Pinpoint the cell where the given text exists, returning its (X, Y) midpoint coordinate. 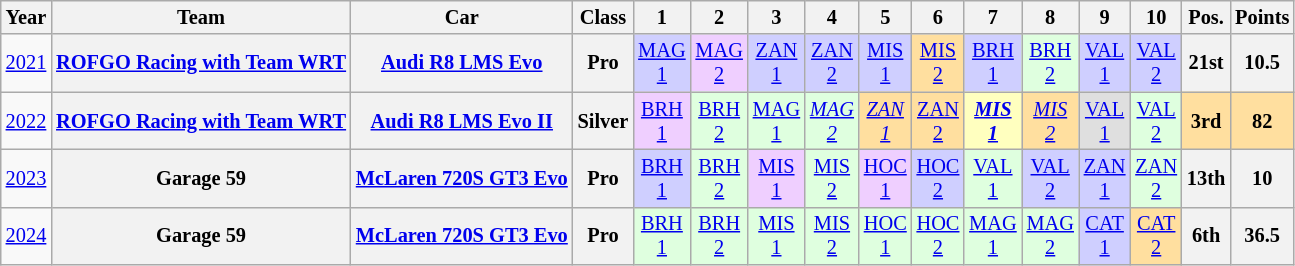
Pos. (1206, 17)
VAL 2 (1156, 63)
2024 (26, 236)
10.5 (1262, 63)
36.5 (1262, 236)
7 (992, 17)
Car (462, 17)
Year (26, 17)
2 (720, 17)
5 (886, 17)
3rd (1206, 121)
CAT1 (1105, 236)
3 (776, 17)
4 (832, 17)
82 (1262, 121)
Audi R8 LMS Evo II (462, 121)
6 (938, 17)
CAT2 (1156, 236)
2022 (26, 121)
Audi R8 LMS Evo (462, 63)
1 (662, 17)
Team (201, 17)
6th (1206, 236)
2023 (26, 178)
Points (1262, 17)
2021 (26, 63)
13th (1206, 178)
Silver (604, 121)
21st (1206, 63)
Class (604, 17)
9 (1105, 17)
8 (1050, 17)
